For the text-containing cell, return its midpoint in [x, y] coordinate format. 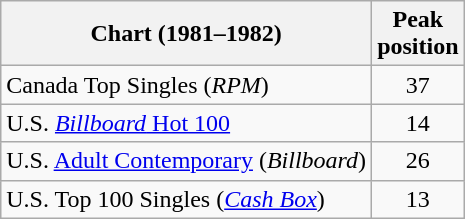
U.S. Adult Contemporary (Billboard) [186, 161]
37 [418, 85]
Peakposition [418, 34]
U.S. Billboard Hot 100 [186, 123]
14 [418, 123]
Chart (1981–1982) [186, 34]
13 [418, 199]
Canada Top Singles (RPM) [186, 85]
26 [418, 161]
U.S. Top 100 Singles (Cash Box) [186, 199]
